Capture the cell that displays the provided text and extract its [X, Y] central coordinate. 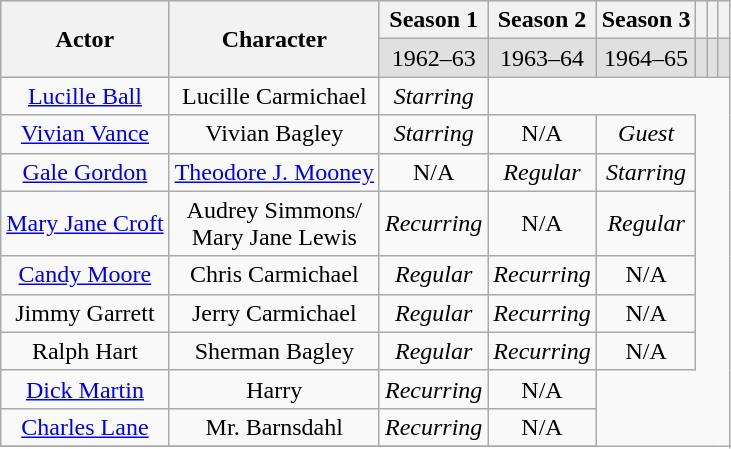
1963–64 [542, 58]
Harry [274, 389]
1962–63 [433, 58]
Vivian Bagley [274, 134]
Theodore J. Mooney [274, 172]
Season 1 [433, 20]
Chris Carmichael [274, 275]
Dick Martin [85, 389]
Sherman Bagley [274, 351]
Charles Lane [85, 427]
1964–65 [646, 58]
Season 2 [542, 20]
Guest [646, 134]
Ralph Hart [85, 351]
Audrey Simmons/Mary Jane Lewis [274, 224]
Character [274, 39]
Vivian Vance [85, 134]
Actor [85, 39]
Lucille Carmichael [274, 96]
Mr. Barnsdahl [274, 427]
Jerry Carmichael [274, 313]
Season 3 [646, 20]
Jimmy Garrett [85, 313]
Candy Moore [85, 275]
Mary Jane Croft [85, 224]
Lucille Ball [85, 96]
Gale Gordon [85, 172]
